Return [X, Y] of the center of cell containing provided text 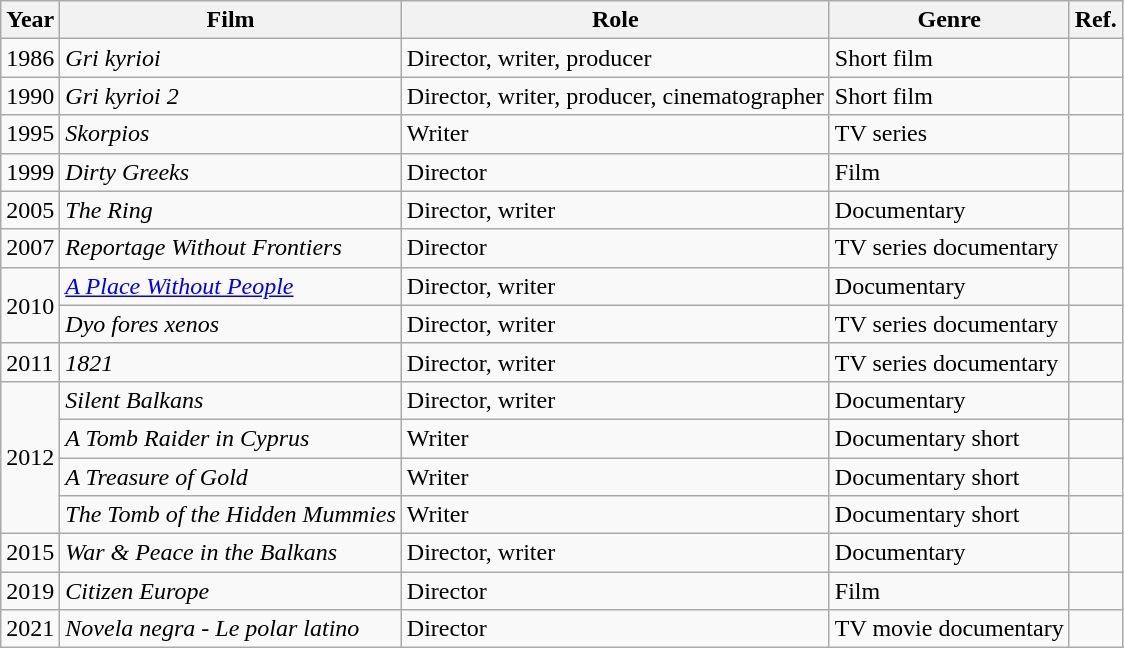
1995 [30, 134]
1999 [30, 172]
TV series [949, 134]
Ref. [1096, 20]
The Tomb of the Hidden Mummies [231, 515]
Year [30, 20]
2005 [30, 210]
Genre [949, 20]
2019 [30, 591]
2015 [30, 553]
Novela negra - Le polar latino [231, 629]
Reportage Without Frontiers [231, 248]
Director, writer, producer [615, 58]
2007 [30, 248]
Dyo fores xenos [231, 324]
1990 [30, 96]
War & Peace in the Balkans [231, 553]
2012 [30, 457]
TV movie documentary [949, 629]
A Treasure of Gold [231, 477]
A Place Without People [231, 286]
Role [615, 20]
Dirty Greeks [231, 172]
1821 [231, 362]
Skorpios [231, 134]
2011 [30, 362]
2021 [30, 629]
Director, writer, producer, cinematographer [615, 96]
Gri kyrioi [231, 58]
Citizen Europe [231, 591]
The Ring [231, 210]
Gri kyrioi 2 [231, 96]
2010 [30, 305]
Silent Balkans [231, 400]
1986 [30, 58]
A Tomb Raider in Cyprus [231, 438]
